From the cell containing the given text, extract its center point as (x, y) coordinate. 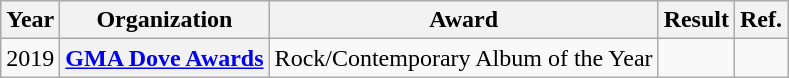
Ref. (762, 20)
Award (464, 20)
2019 (30, 58)
Year (30, 20)
Result (696, 20)
Organization (164, 20)
Rock/Contemporary Album of the Year (464, 58)
GMA Dove Awards (164, 58)
